Return [X, Y] of the center of cell containing provided text 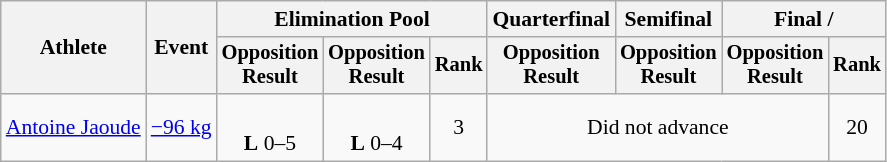
Antoine Jaoude [74, 128]
Athlete [74, 48]
Event [182, 48]
Elimination Pool [352, 19]
Semifinal [668, 19]
Quarterfinal [551, 19]
L 0–4 [376, 128]
−96 kg [182, 128]
L 0–5 [270, 128]
Did not advance [658, 128]
3 [459, 128]
Final / [804, 19]
20 [857, 128]
